Capture the cell that displays the provided text and extract its (X, Y) central coordinate. 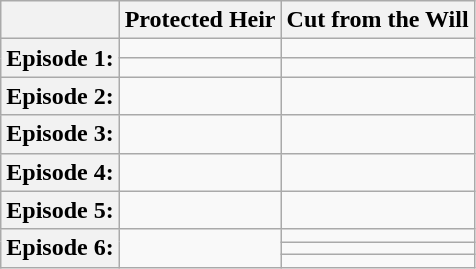
Episode 1: (60, 58)
Cut from the Will (378, 20)
Episode 3: (60, 134)
Episode 2: (60, 96)
Protected Heir (200, 20)
Episode 6: (60, 248)
Episode 4: (60, 172)
Episode 5: (60, 210)
